From the cell containing the given text, extract its center point as (x, y) coordinate. 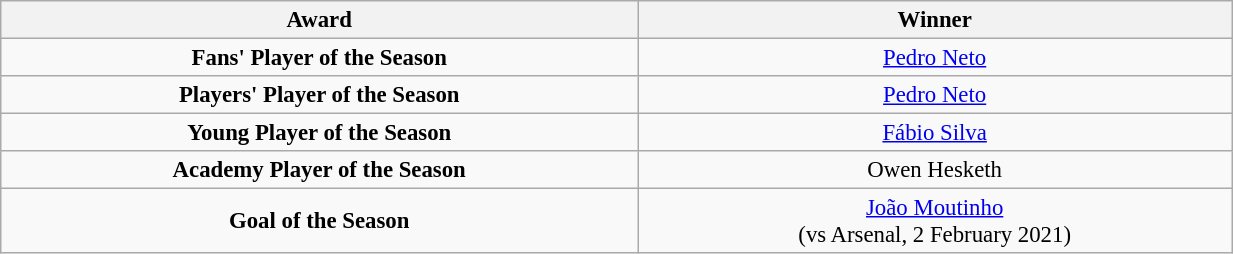
Academy Player of the Season (320, 170)
Goal of the Season (320, 222)
Fábio Silva (935, 133)
Fans' Player of the Season (320, 58)
Owen Hesketh (935, 170)
Winner (935, 20)
Young Player of the Season (320, 133)
Players' Player of the Season (320, 95)
Award (320, 20)
João Moutinho(vs Arsenal, 2 February 2021) (935, 222)
